Scan for the cell matching the given text and deliver its (X, Y) coordinate at center. 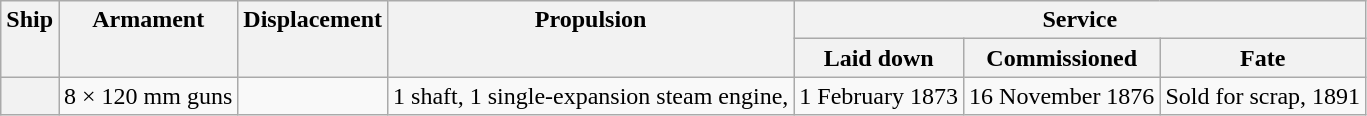
Sold for scrap, 1891 (1263, 96)
Laid down (879, 58)
1 shaft, 1 single-expansion steam engine, (591, 96)
Service (1080, 20)
Ship (30, 39)
8 × 120 mm guns (148, 96)
1 February 1873 (879, 96)
Commissioned (1062, 58)
Propulsion (591, 39)
Armament (148, 39)
Displacement (313, 39)
16 November 1876 (1062, 96)
Fate (1263, 58)
